Search for the cell housing the specified text and yield its (x, y) center coordinate. 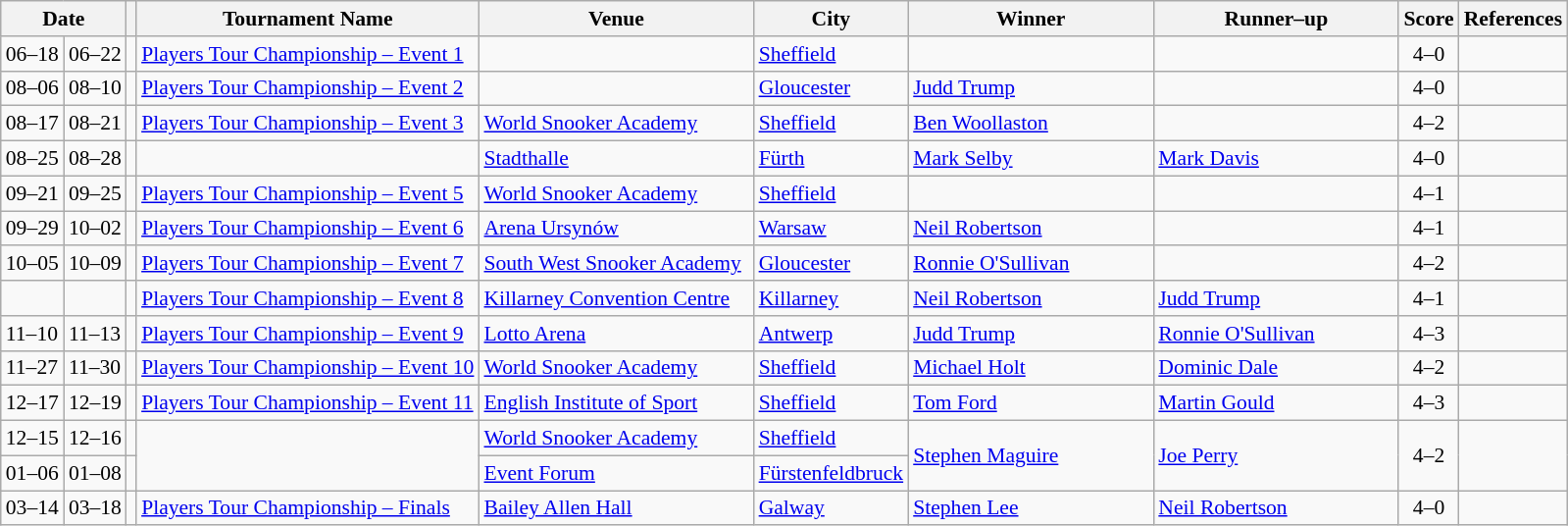
03–18 (95, 508)
Venue (616, 19)
Killarney Convention Centre (616, 298)
Mark Selby (1031, 159)
09–25 (95, 193)
Fürstenfeldbruck (832, 473)
12–15 (32, 439)
10–02 (95, 229)
Players Tour Championship – Event 10 (308, 368)
Galway (832, 508)
Martin Gould (1276, 403)
Bailey Allen Hall (616, 508)
References (1513, 19)
Event Forum (616, 473)
08–10 (95, 88)
11–13 (95, 334)
Warsaw (832, 229)
Arena Ursynów (616, 229)
Fürth (832, 159)
12–19 (95, 403)
Stadthalle (616, 159)
09–29 (32, 229)
Ben Woollaston (1031, 124)
09–21 (32, 193)
Killarney (832, 298)
12–16 (95, 439)
08–21 (95, 124)
City (832, 19)
06–18 (32, 54)
08–17 (32, 124)
Score (1428, 19)
Players Tour Championship – Event 8 (308, 298)
Players Tour Championship – Event 9 (308, 334)
Tom Ford (1031, 403)
Mark Davis (1276, 159)
Winner (1031, 19)
Players Tour Championship – Event 6 (308, 229)
Players Tour Championship – Event 1 (308, 54)
Joe Perry (1276, 455)
Players Tour Championship – Event 3 (308, 124)
Players Tour Championship – Finals (308, 508)
11–30 (95, 368)
01–08 (95, 473)
Players Tour Championship – Event 11 (308, 403)
11–10 (32, 334)
08–06 (32, 88)
Stephen Lee (1031, 508)
08–28 (95, 159)
Players Tour Championship – Event 5 (308, 193)
Michael Holt (1031, 368)
Antwerp (832, 334)
English Institute of Sport (616, 403)
10–05 (32, 264)
Lotto Arena (616, 334)
Tournament Name (308, 19)
08–25 (32, 159)
12–17 (32, 403)
Runner–up (1276, 19)
Players Tour Championship – Event 2 (308, 88)
01–06 (32, 473)
06–22 (95, 54)
11–27 (32, 368)
10–09 (95, 264)
03–14 (32, 508)
Stephen Maguire (1031, 455)
Players Tour Championship – Event 7 (308, 264)
South West Snooker Academy (616, 264)
Dominic Dale (1276, 368)
Date (64, 19)
